Determine the (x, y) coordinate at the center of the cell enclosing the given text.  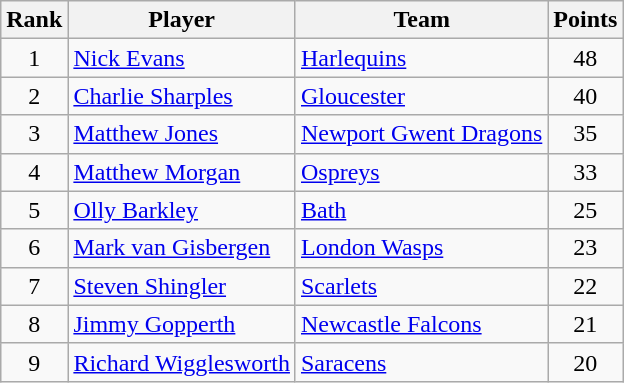
Matthew Jones (182, 134)
Scarlets (421, 286)
Charlie Sharples (182, 96)
Mark van Gisbergen (182, 248)
25 (586, 210)
Matthew Morgan (182, 172)
1 (34, 58)
4 (34, 172)
Olly Barkley (182, 210)
23 (586, 248)
9 (34, 362)
Team (421, 20)
40 (586, 96)
Gloucester (421, 96)
5 (34, 210)
Rank (34, 20)
2 (34, 96)
Ospreys (421, 172)
8 (34, 324)
Richard Wigglesworth (182, 362)
35 (586, 134)
Bath (421, 210)
Player (182, 20)
Jimmy Gopperth (182, 324)
3 (34, 134)
6 (34, 248)
22 (586, 286)
Harlequins (421, 58)
48 (586, 58)
20 (586, 362)
Nick Evans (182, 58)
Steven Shingler (182, 286)
Newport Gwent Dragons (421, 134)
21 (586, 324)
33 (586, 172)
7 (34, 286)
London Wasps (421, 248)
Saracens (421, 362)
Points (586, 20)
Newcastle Falcons (421, 324)
